Identify which cell holds the provided text, then report its [X, Y] central coordinate. 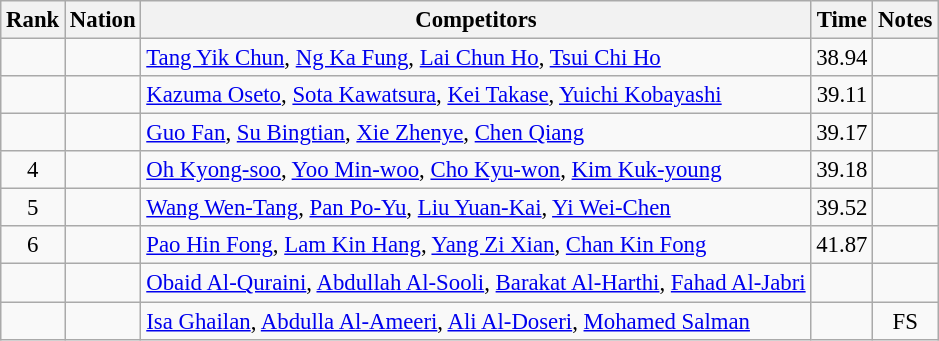
41.87 [842, 245]
Guo Fan, Su Bingtian, Xie Zhenye, Chen Qiang [476, 133]
39.52 [842, 208]
Time [842, 20]
Oh Kyong-soo, Yoo Min-woo, Cho Kyu-won, Kim Kuk-young [476, 170]
Nation [103, 20]
38.94 [842, 58]
6 [33, 245]
FS [906, 321]
Competitors [476, 20]
Isa Ghailan, Abdulla Al-Ameeri, Ali Al-Doseri, Mohamed Salman [476, 321]
4 [33, 170]
Kazuma Oseto, Sota Kawatsura, Kei Takase, Yuichi Kobayashi [476, 95]
Tang Yik Chun, Ng Ka Fung, Lai Chun Ho, Tsui Chi Ho [476, 58]
Notes [906, 20]
5 [33, 208]
Pao Hin Fong, Lam Kin Hang, Yang Zi Xian, Chan Kin Fong [476, 245]
Wang Wen-Tang, Pan Po-Yu, Liu Yuan-Kai, Yi Wei-Chen [476, 208]
Rank [33, 20]
39.17 [842, 133]
39.18 [842, 170]
Obaid Al-Quraini, Abdullah Al-Sooli, Barakat Al-Harthi, Fahad Al-Jabri [476, 283]
39.11 [842, 95]
